For the text-containing cell, return its midpoint in [x, y] coordinate format. 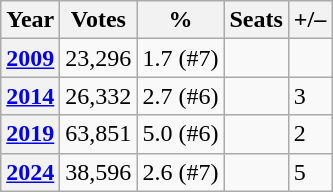
Year [30, 20]
5 [310, 172]
1.7 (#7) [180, 58]
2014 [30, 96]
2.6 (#7) [180, 172]
2009 [30, 58]
38,596 [98, 172]
2019 [30, 134]
26,332 [98, 96]
% [180, 20]
23,296 [98, 58]
3 [310, 96]
+/– [310, 20]
Seats [256, 20]
Votes [98, 20]
2.7 (#6) [180, 96]
5.0 (#6) [180, 134]
2024 [30, 172]
63,851 [98, 134]
2 [310, 134]
